Identify which cell holds the provided text, then report its (X, Y) central coordinate. 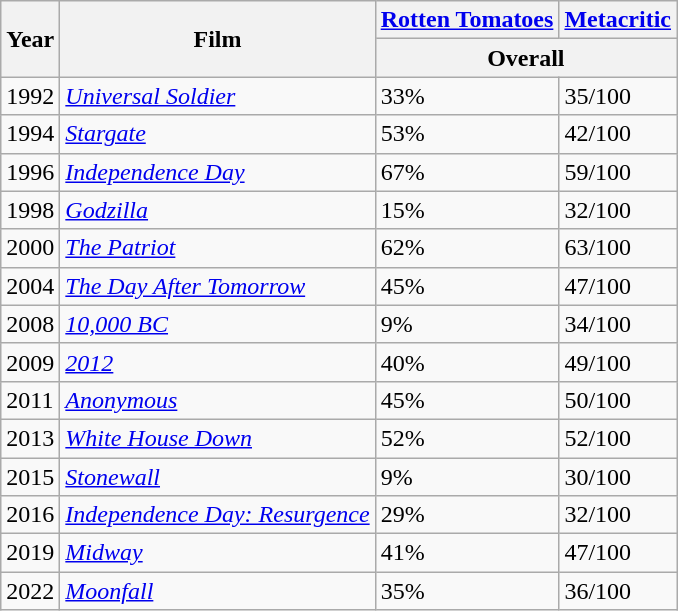
1996 (30, 172)
2004 (30, 286)
2019 (30, 553)
35% (467, 591)
2009 (30, 362)
Stonewall (218, 477)
Midway (218, 553)
35/100 (618, 96)
White House Down (218, 438)
2015 (30, 477)
63/100 (618, 248)
42/100 (618, 134)
2000 (30, 248)
Overall (526, 58)
2008 (30, 324)
15% (467, 210)
Independence Day: Resurgence (218, 515)
49/100 (618, 362)
Godzilla (218, 210)
52/100 (618, 438)
2011 (30, 400)
34/100 (618, 324)
Year (30, 39)
2013 (30, 438)
67% (467, 172)
1994 (30, 134)
Universal Soldier (218, 96)
53% (467, 134)
59/100 (618, 172)
2022 (30, 591)
52% (467, 438)
33% (467, 96)
Independence Day (218, 172)
The Patriot (218, 248)
Film (218, 39)
Stargate (218, 134)
Metacritic (618, 20)
The Day After Tomorrow (218, 286)
Rotten Tomatoes (467, 20)
50/100 (618, 400)
36/100 (618, 591)
29% (467, 515)
1992 (30, 96)
62% (467, 248)
41% (467, 553)
40% (467, 362)
30/100 (618, 477)
2016 (30, 515)
Moonfall (218, 591)
Anonymous (218, 400)
10,000 BC (218, 324)
1998 (30, 210)
2012 (218, 362)
